Detect which cell encompasses the target text, then output its [X, Y] center coordinate. 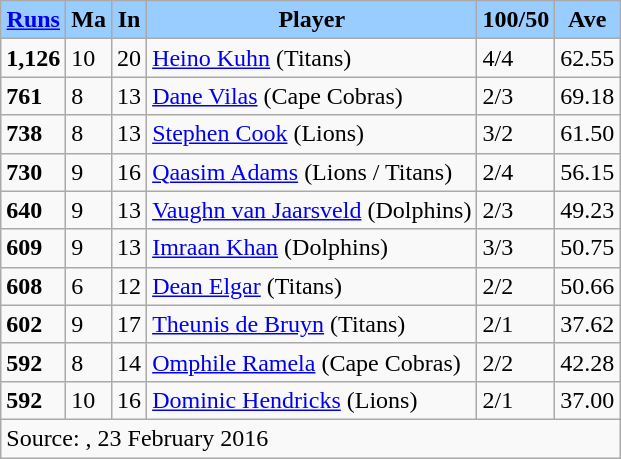
761 [34, 96]
Theunis de Bruyn (Titans) [312, 324]
Player [312, 20]
6 [89, 286]
50.75 [588, 248]
50.66 [588, 286]
Runs [34, 20]
730 [34, 172]
20 [130, 58]
Imraan Khan (Dolphins) [312, 248]
17 [130, 324]
640 [34, 210]
3/2 [516, 134]
Dane Vilas (Cape Cobras) [312, 96]
Heino Kuhn (Titans) [312, 58]
2/4 [516, 172]
Omphile Ramela (Cape Cobras) [312, 362]
608 [34, 286]
56.15 [588, 172]
37.00 [588, 400]
49.23 [588, 210]
14 [130, 362]
61.50 [588, 134]
100/50 [516, 20]
Ma [89, 20]
Vaughn van Jaarsveld (Dolphins) [312, 210]
Qaasim Adams (Lions / Titans) [312, 172]
Dean Elgar (Titans) [312, 286]
12 [130, 286]
Stephen Cook (Lions) [312, 134]
37.62 [588, 324]
42.28 [588, 362]
1,126 [34, 58]
62.55 [588, 58]
69.18 [588, 96]
609 [34, 248]
Source: , 23 February 2016 [310, 438]
738 [34, 134]
4/4 [516, 58]
Dominic Hendricks (Lions) [312, 400]
602 [34, 324]
In [130, 20]
Ave [588, 20]
3/3 [516, 248]
